Extract the (X, Y) coordinate from the center of the cell holding the provided text.  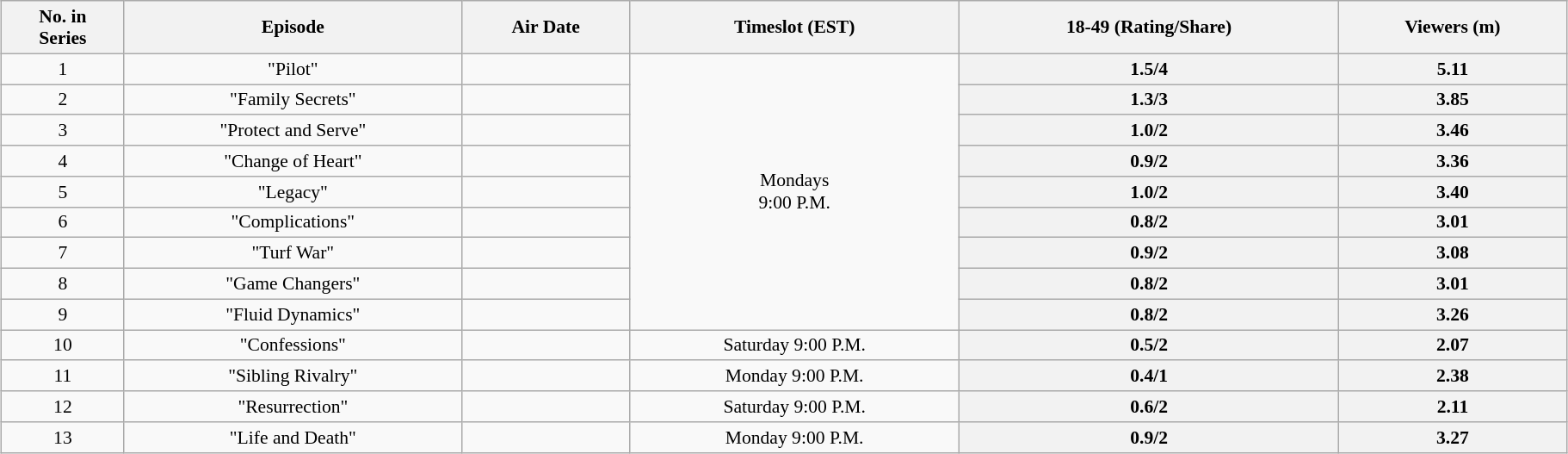
1 (63, 69)
Air Date (546, 28)
3.85 (1453, 100)
3.26 (1453, 314)
3.08 (1453, 253)
10 (63, 345)
2.11 (1453, 407)
No. in Series (63, 28)
8 (63, 284)
"Game Changers" (293, 284)
"Confessions" (293, 345)
12 (63, 407)
3.36 (1453, 161)
5.11 (1453, 69)
"Legacy" (293, 192)
1.3/3 (1150, 100)
5 (63, 192)
11 (63, 376)
Timeslot (EST) (795, 28)
3.40 (1453, 192)
9 (63, 314)
18-49 (Rating/Share) (1150, 28)
"Resurrection" (293, 407)
3.27 (1453, 438)
Episode (293, 28)
0.5/2 (1150, 345)
1.5/4 (1150, 69)
0.4/1 (1150, 376)
"Protect and Serve" (293, 131)
"Family Secrets" (293, 100)
4 (63, 161)
13 (63, 438)
"Pilot" (293, 69)
"Sibling Rivalry" (293, 376)
"Complications" (293, 222)
Viewers (m) (1453, 28)
"Fluid Dynamics" (293, 314)
"Life and Death" (293, 438)
2 (63, 100)
6 (63, 222)
7 (63, 253)
3 (63, 131)
"Change of Heart" (293, 161)
2.38 (1453, 376)
"Turf War" (293, 253)
3.46 (1453, 131)
2.07 (1453, 345)
Mondays9:00 P.M. (795, 191)
0.6/2 (1150, 407)
